Search for the cell housing the specified text and yield its (X, Y) center coordinate. 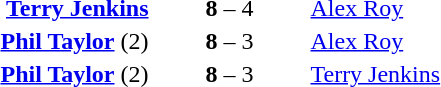
8 – 3 (230, 41)
